Scan for the cell matching the given text and deliver its [x, y] coordinate at center. 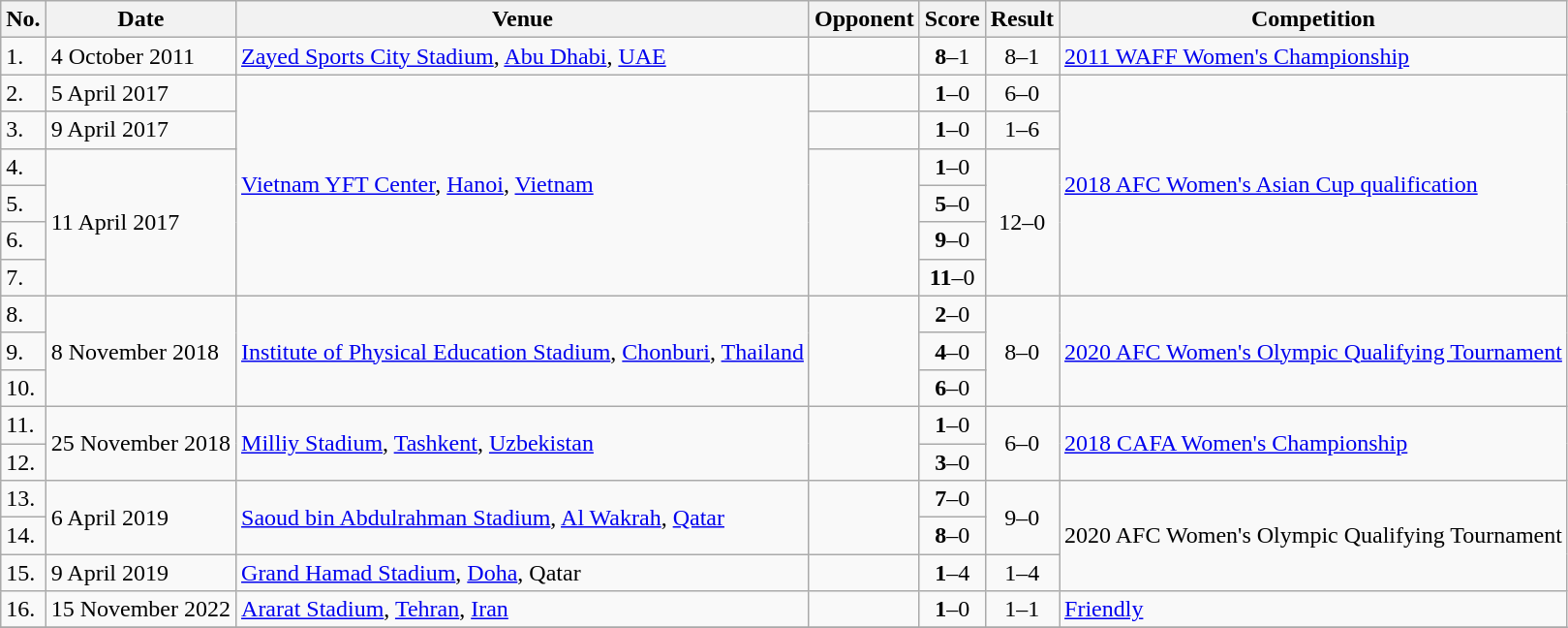
15. [23, 573]
6. [23, 240]
11–0 [952, 277]
Grand Hamad Stadium, Doha, Qatar [523, 573]
11 April 2017 [140, 222]
Saoud bin Abdulrahman Stadium, Al Wakrah, Qatar [523, 518]
2018 AFC Women's Asian Cup qualification [1313, 185]
13. [23, 499]
Result [1022, 19]
8. [23, 314]
Ararat Stadium, Tehran, Iran [523, 610]
Date [140, 19]
4–0 [952, 351]
10. [23, 388]
6 April 2019 [140, 518]
Institute of Physical Education Stadium, Chonburi, Thailand [523, 351]
4. [23, 167]
9 April 2017 [140, 130]
12. [23, 462]
2018 CAFA Women's Championship [1313, 443]
Venue [523, 19]
14. [23, 536]
11. [23, 424]
3–0 [952, 462]
9 April 2019 [140, 573]
1. [23, 56]
12–0 [1022, 222]
15 November 2022 [140, 610]
1–1 [1022, 610]
7. [23, 277]
16. [23, 610]
4 October 2011 [140, 56]
8 November 2018 [140, 351]
25 November 2018 [140, 443]
Zayed Sports City Stadium, Abu Dhabi, UAE [523, 56]
9. [23, 351]
Opponent [864, 19]
2. [23, 93]
5 April 2017 [140, 93]
No. [23, 19]
Competition [1313, 19]
1–6 [1022, 130]
Vietnam YFT Center, Hanoi, Vietnam [523, 185]
Milliy Stadium, Tashkent, Uzbekistan [523, 443]
5. [23, 204]
2011 WAFF Women's Championship [1313, 56]
3. [23, 130]
Friendly [1313, 610]
7–0 [952, 499]
5–0 [952, 204]
2–0 [952, 314]
Score [952, 19]
